Search for the cell housing the specified text and yield its [X, Y] center coordinate. 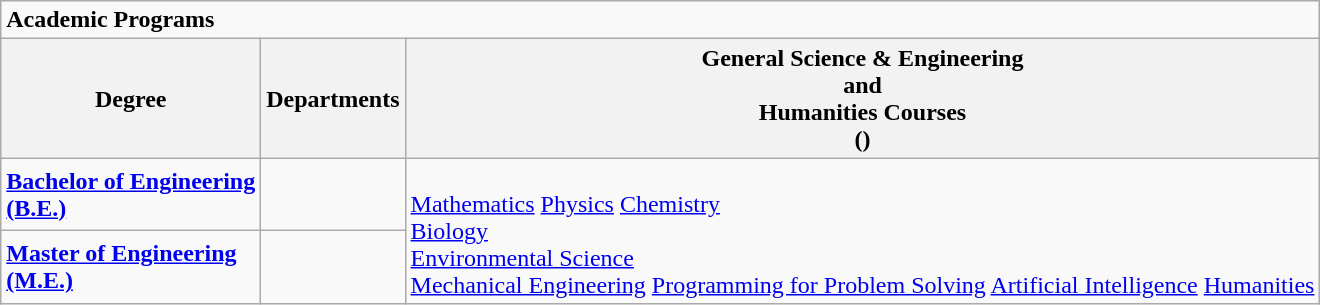
Master of Engineering(M.E.) [131, 268]
Bachelor of Engineering(B.E.) [131, 194]
Mathematics Physics ChemistryBiologyEnvironmental ScienceMechanical Engineering Programming for Problem Solving Artificial Intelligence Humanities [862, 231]
Departments [333, 98]
Degree [131, 98]
General Science & EngineeringandHumanities Courses() [862, 98]
Academic Programs [660, 20]
